Search for the cell housing the specified text and yield its [x, y] center coordinate. 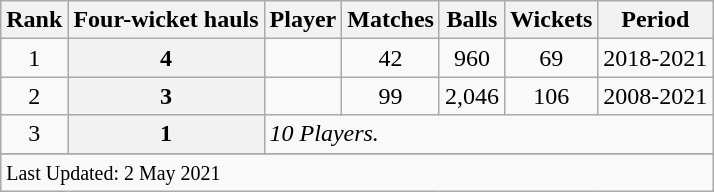
Four-wicket hauls [166, 20]
4 [166, 58]
42 [391, 58]
99 [391, 96]
10 Players. [488, 134]
Period [656, 20]
Rank [34, 20]
Matches [391, 20]
2018-2021 [656, 58]
2,046 [472, 96]
960 [472, 58]
Wickets [550, 20]
Player [303, 20]
69 [550, 58]
Last Updated: 2 May 2021 [357, 172]
2008-2021 [656, 96]
Balls [472, 20]
106 [550, 96]
2 [34, 96]
